Return [X, Y] of the center of cell containing provided text 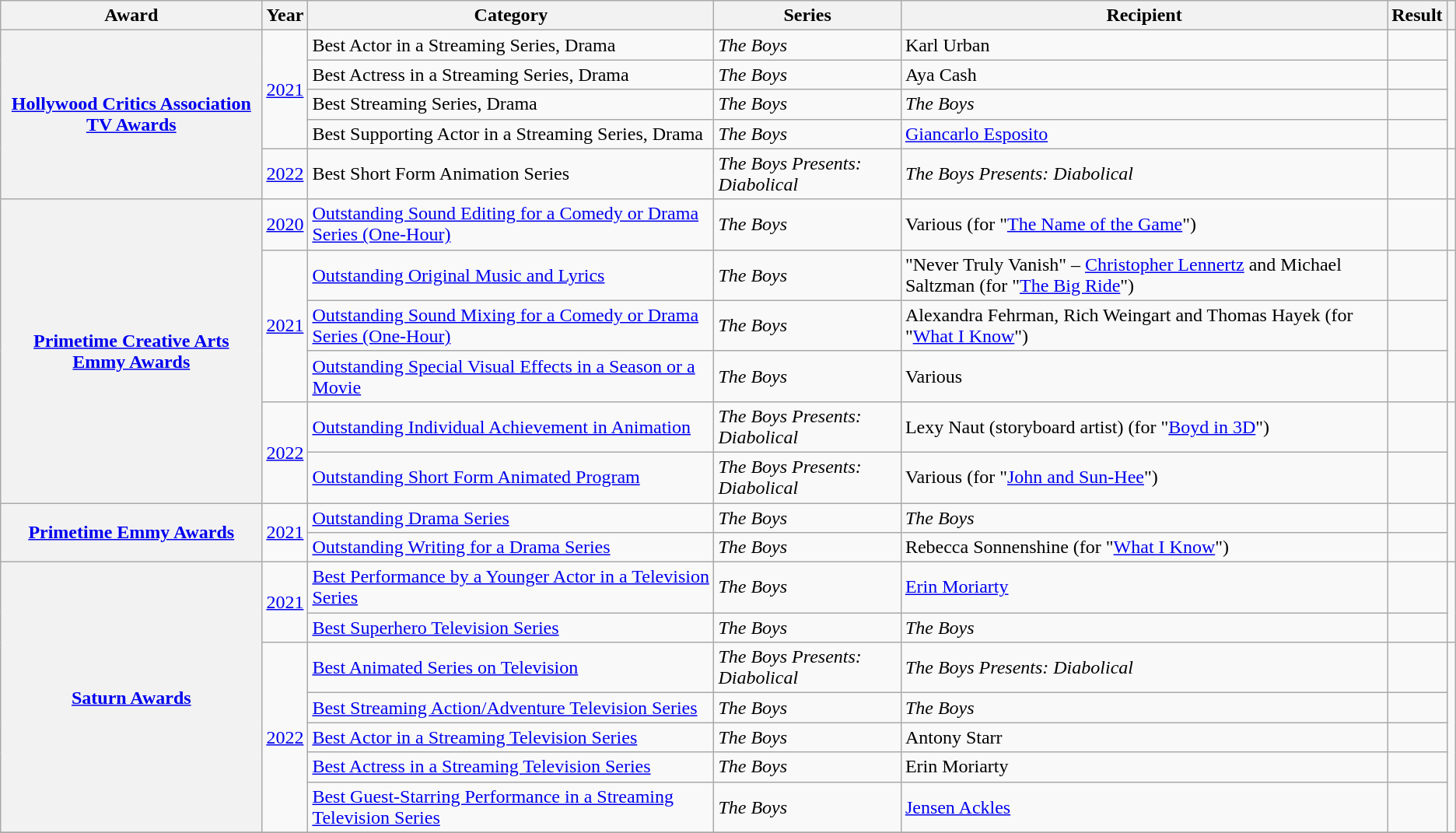
Outstanding Writing for a Drama Series [511, 548]
Outstanding Sound Mixing for a Comedy or Drama Series (One-Hour) [511, 325]
Best Actor in a Streaming Television Series [511, 737]
Best Short Form Animation Series [511, 174]
Best Animated Series on Television [511, 667]
Primetime Creative Arts Emmy Awards [131, 351]
Best Supporting Actor in a Streaming Series, Drama [511, 134]
Best Actress in a Streaming Television Series [511, 767]
Lexy Naut (storyboard artist) (for "Boyd in 3D") [1143, 426]
Antony Starr [1143, 737]
Giancarlo Esposito [1143, 134]
Various (for "John and Sun-Hee") [1143, 478]
Best Superhero Television Series [511, 628]
Outstanding Individual Achievement in Animation [511, 426]
Award [131, 16]
Outstanding Original Music and Lyrics [511, 275]
Best Guest-Starring Performance in a Streaming Television Series [511, 807]
Best Performance by a Younger Actor in a Television Series [511, 588]
Category [511, 16]
Outstanding Short Form Animated Program [511, 478]
"Never Truly Vanish" – Christopher Lennertz and Michael Saltzman (for "The Big Ride") [1143, 275]
Alexandra Fehrman, Rich Weingart and Thomas Hayek (for "What I Know") [1143, 325]
Year [285, 16]
Outstanding Special Visual Effects in a Season or a Movie [511, 376]
Best Actor in a Streaming Series, Drama [511, 45]
Best Streaming Action/Adventure Television Series [511, 708]
Aya Cash [1143, 75]
Various [1143, 376]
2020 [285, 224]
Result [1417, 16]
Series [807, 16]
Hollywood Critics Association TV Awards [131, 115]
Rebecca Sonnenshine (for "What I Know") [1143, 548]
Saturn Awards [131, 697]
Best Actress in a Streaming Series, Drama [511, 75]
Karl Urban [1143, 45]
Outstanding Drama Series [511, 517]
Primetime Emmy Awards [131, 532]
Various (for "The Name of the Game") [1143, 224]
Recipient [1143, 16]
Jensen Ackles [1143, 807]
Outstanding Sound Editing for a Comedy or Drama Series (One-Hour) [511, 224]
Best Streaming Series, Drama [511, 104]
